Return (X, Y) of the center of cell containing provided text 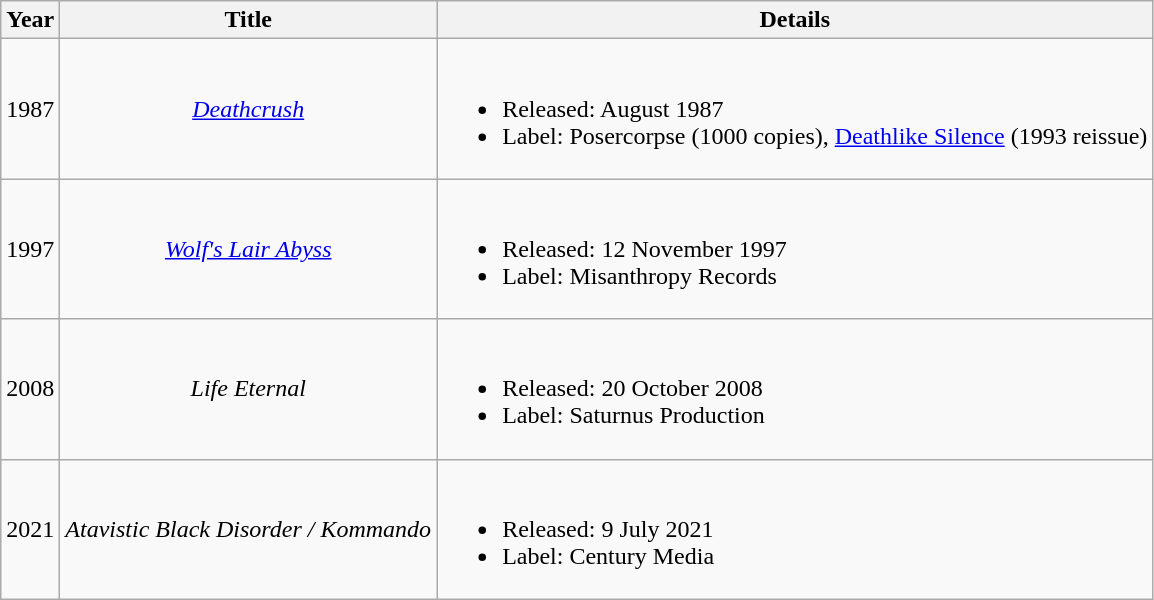
Wolf's Lair Abyss (248, 249)
1997 (30, 249)
Atavistic Black Disorder / Kommando (248, 529)
Year (30, 20)
2021 (30, 529)
Released: 20 October 2008Label: Saturnus Production (795, 389)
Details (795, 20)
Released: 9 July 2021Label: Century Media (795, 529)
Title (248, 20)
2008 (30, 389)
Life Eternal (248, 389)
1987 (30, 109)
Deathcrush (248, 109)
Released: 12 November 1997Label: Misanthropy Records (795, 249)
Released: August 1987Label: Posercorpse (1000 copies), Deathlike Silence (1993 reissue) (795, 109)
